Locate the cell with the specified text and output its [x, y] center coordinate. 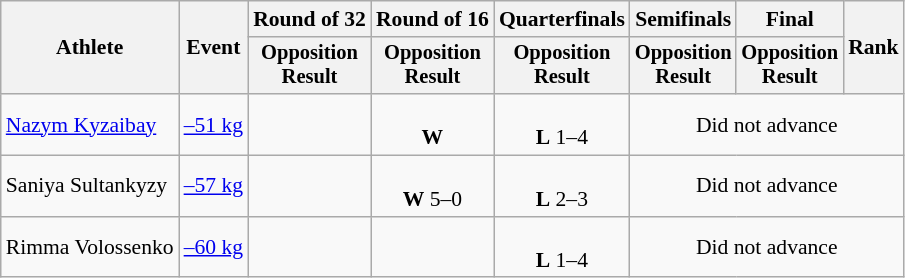
Athlete [90, 48]
W [432, 124]
Final [790, 19]
Round of 16 [432, 19]
Rank [874, 48]
Nazym Kyzaibay [90, 124]
Round of 32 [310, 19]
Saniya Sultankyzy [90, 186]
–60 kg [214, 248]
L 2–3 [562, 186]
W 5–0 [432, 186]
–51 kg [214, 124]
–57 kg [214, 186]
Quarterfinals [562, 19]
Rimma Volossenko [90, 248]
Event [214, 48]
Semifinals [684, 19]
